For the text-containing cell, return its midpoint in (x, y) coordinate format. 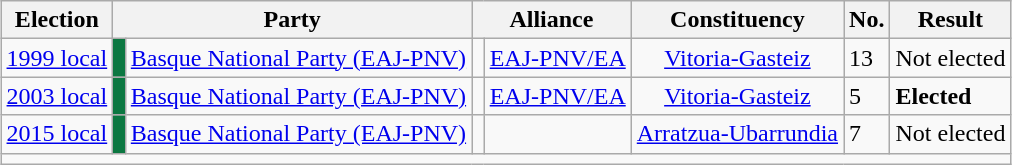
Alliance (552, 20)
Constituency (737, 20)
1999 local (57, 58)
2015 local (57, 134)
Result (950, 20)
Election (57, 20)
No. (867, 20)
2003 local (57, 96)
7 (867, 134)
Party (292, 20)
Elected (950, 96)
13 (867, 58)
5 (867, 96)
Arratzua-Ubarrundia (737, 134)
